Detect which cell encompasses the target text, then output its [x, y] center coordinate. 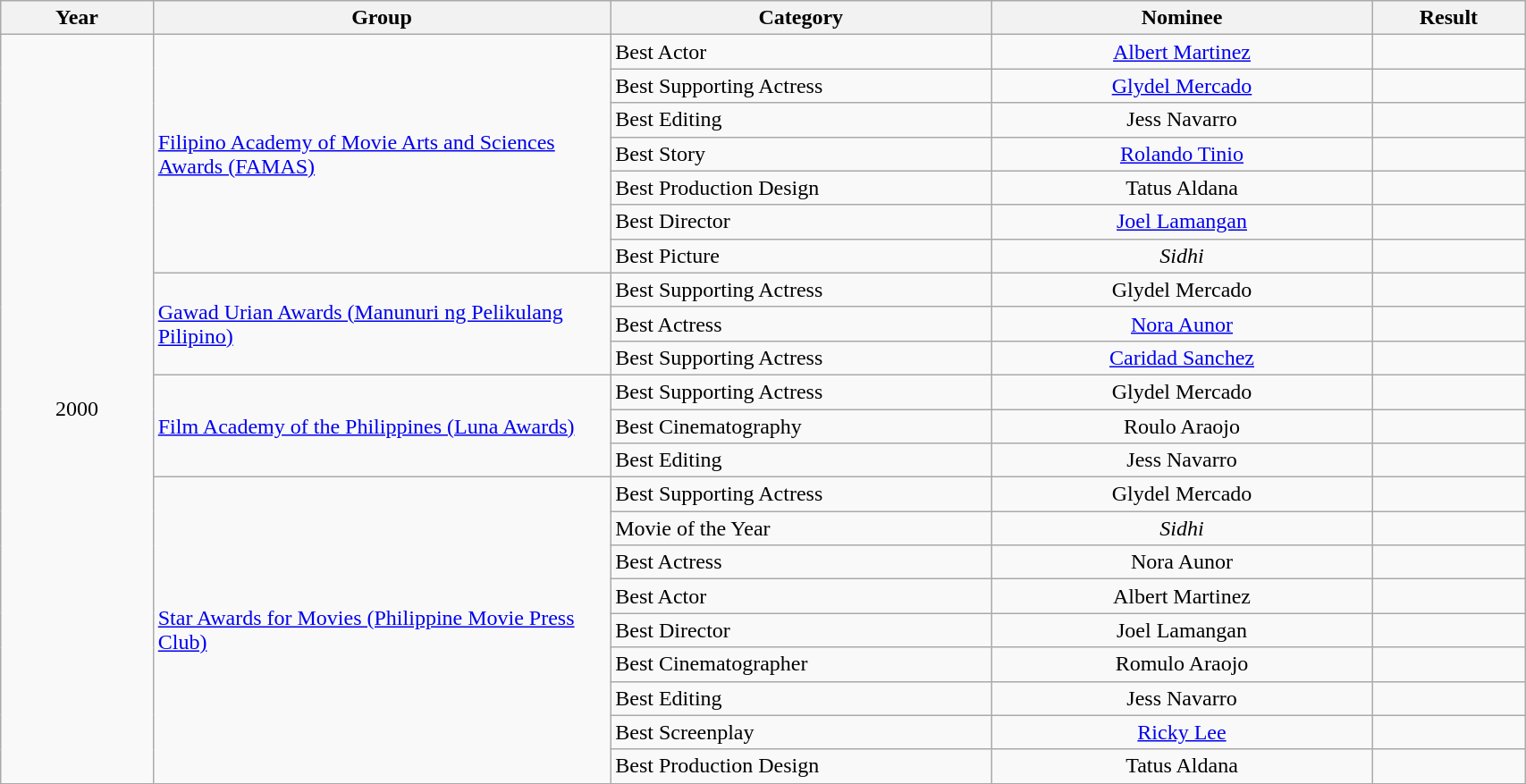
Romulo Araojo [1182, 664]
Nominee [1182, 18]
Roulo Araojo [1182, 426]
Movie of the Year [801, 528]
Rolando Tinio [1182, 154]
Caridad Sanchez [1182, 358]
Film Academy of the Philippines (Luna Awards) [381, 426]
Star Awards for Movies (Philippine Movie Press Club) [381, 631]
Year [77, 18]
Group [381, 18]
Result [1448, 18]
Best Cinematographer [801, 664]
Best Cinematography [801, 426]
Ricky Lee [1182, 732]
Gawad Urian Awards (Manunuri ng Pelikulang Pilipino) [381, 324]
2000 [77, 409]
Best Picture [801, 256]
Best Screenplay [801, 732]
Category [801, 18]
Filipino Academy of Movie Arts and Sciences Awards (FAMAS) [381, 154]
Best Story [801, 154]
